Find where the given text appears and provide that cell's center as [x, y] coordinate. 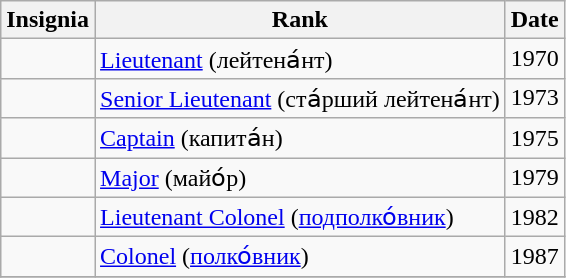
1973 [534, 98]
Insignia [48, 20]
1979 [534, 178]
Lieutenant Colonel (подполко́вник) [300, 217]
1982 [534, 217]
Major (майо́р) [300, 178]
Lieutenant (лейтена́нт) [300, 59]
Captain (капита́н) [300, 138]
1970 [534, 59]
Date [534, 20]
Rank [300, 20]
1987 [534, 257]
Senior Lieutenant (ста́рший лейтена́нт) [300, 98]
1975 [534, 138]
Colonel (полко́вник) [300, 257]
